Locate the cell with the specified text and output its [x, y] center coordinate. 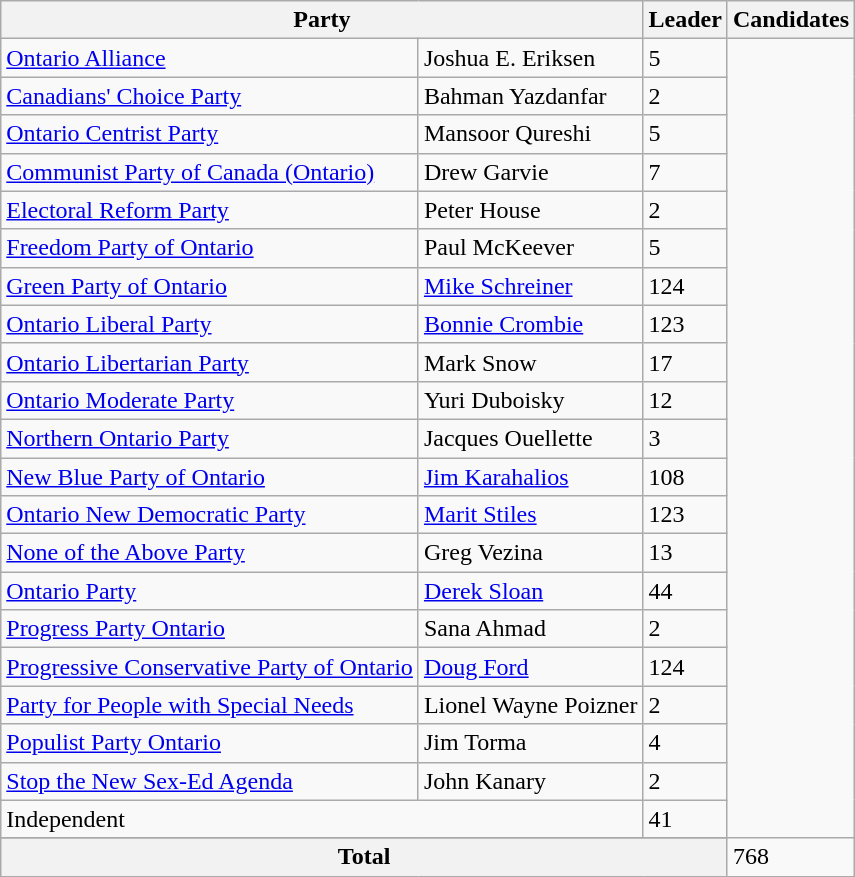
Jim Karahalios [530, 477]
None of the Above Party [210, 553]
41 [685, 819]
Ontario Liberal Party [210, 324]
Party [322, 20]
Northern Ontario Party [210, 438]
Doug Ford [530, 667]
Progressive Conservative Party of Ontario [210, 667]
Marit Stiles [530, 515]
7 [685, 172]
Paul McKeever [530, 248]
Ontario Moderate Party [210, 400]
Party for People with Special Needs [210, 705]
Independent [322, 819]
Ontario Centrist Party [210, 134]
Sana Ahmad [530, 629]
Yuri Duboisky [530, 400]
Derek Sloan [530, 591]
Lionel Wayne Poizner [530, 705]
Ontario Libertarian Party [210, 362]
12 [685, 400]
Ontario Party [210, 591]
Greg Vezina [530, 553]
Jacques Ouellette [530, 438]
Bahman Yazdanfar [530, 96]
Leader [685, 20]
Green Party of Ontario [210, 286]
44 [685, 591]
Populist Party Ontario [210, 743]
Stop the New Sex-Ed Agenda [210, 781]
Communist Party of Canada (Ontario) [210, 172]
Progress Party Ontario [210, 629]
4 [685, 743]
John Kanary [530, 781]
17 [685, 362]
Peter House [530, 210]
Joshua E. Eriksen [530, 58]
Freedom Party of Ontario [210, 248]
Candidates [790, 20]
3 [685, 438]
Ontario New Democratic Party [210, 515]
Drew Garvie [530, 172]
Ontario Alliance [210, 58]
Mark Snow [530, 362]
768 [790, 857]
Total [364, 857]
Mansoor Qureshi [530, 134]
Canadians' Choice Party [210, 96]
New Blue Party of Ontario [210, 477]
Jim Torma [530, 743]
108 [685, 477]
Mike Schreiner [530, 286]
Bonnie Crombie [530, 324]
13 [685, 553]
Electoral Reform Party [210, 210]
